Provide the (x, y) coordinate of the cell's center where the given text is located.  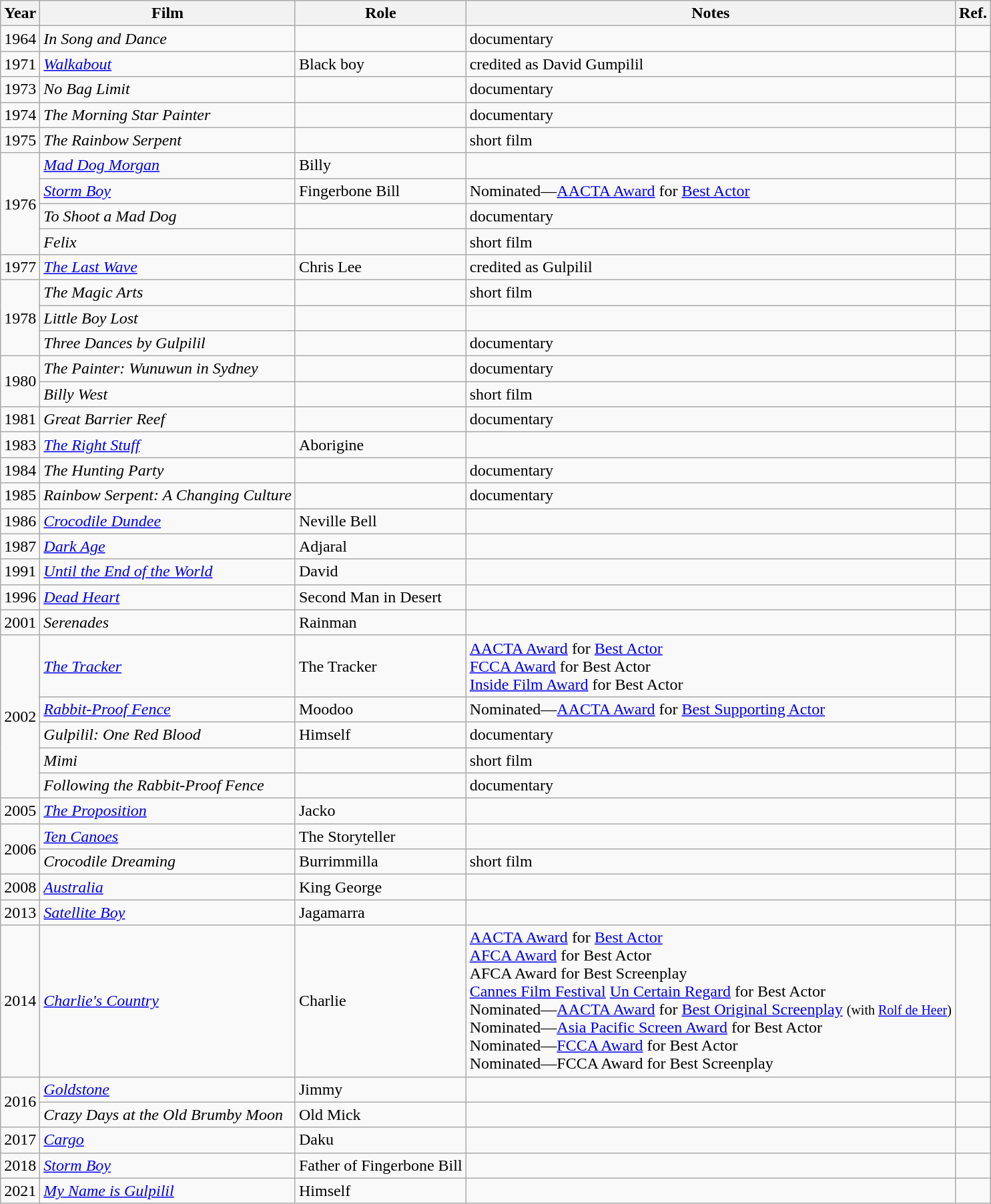
2016 (20, 1102)
2005 (20, 811)
Crocodile Dreaming (168, 862)
1983 (20, 445)
Second Man in Desert (380, 597)
1985 (20, 496)
1973 (20, 89)
Dark Age (168, 546)
1984 (20, 470)
Charlie (380, 1001)
Burrimmilla (380, 862)
Neville Bell (380, 521)
2021 (20, 1191)
1971 (20, 64)
2017 (20, 1140)
1976 (20, 203)
Aborigine (380, 445)
Ten Canoes (168, 836)
Chris Lee (380, 267)
1986 (20, 521)
1978 (20, 318)
King George (380, 887)
My Name is Gulpilil (168, 1191)
Fingerbone Bill (380, 191)
1980 (20, 382)
Notes (710, 13)
Moodoo (380, 709)
1991 (20, 572)
Jacko (380, 811)
Dead Heart (168, 597)
The Painter: Wunuwun in Sydney (168, 369)
Walkabout (168, 64)
2008 (20, 887)
Rabbit-Proof Fence (168, 709)
Black boy (380, 64)
The Proposition (168, 811)
The Last Wave (168, 267)
1981 (20, 420)
No Bag Limit (168, 89)
To Shoot a Mad Dog (168, 216)
Serenades (168, 622)
2002 (20, 716)
Goldstone (168, 1089)
Gulpilil: One Red Blood (168, 734)
credited as David Gumpilil (710, 64)
2018 (20, 1165)
Adjaral (380, 546)
1996 (20, 597)
The Morning Star Painter (168, 115)
Crazy Days at the Old Brumby Moon (168, 1115)
AACTA Award for Best ActorFCCA Award for Best ActorInside Film Award for Best Actor (710, 666)
Until the End of the World (168, 572)
Rainman (380, 622)
Crocodile Dundee (168, 521)
Felix (168, 241)
Mimi (168, 760)
1964 (20, 39)
In Song and Dance (168, 39)
Daku (380, 1140)
2013 (20, 913)
The Storyteller (380, 836)
Rainbow Serpent: A Changing Culture (168, 496)
1987 (20, 546)
Film (168, 13)
Cargo (168, 1140)
1975 (20, 140)
Little Boy Lost (168, 318)
Role (380, 13)
Mad Dog Morgan (168, 165)
Three Dances by Gulpilil (168, 344)
Year (20, 13)
Great Barrier Reef (168, 420)
Father of Fingerbone Bill (380, 1165)
Old Mick (380, 1115)
Charlie's Country (168, 1001)
Satellite Boy (168, 913)
The Magic Arts (168, 292)
Australia (168, 887)
The Rainbow Serpent (168, 140)
Nominated—AACTA Award for Best Supporting Actor (710, 709)
Billy (380, 165)
1974 (20, 115)
The Right Stuff (168, 445)
2001 (20, 622)
1977 (20, 267)
David (380, 572)
Jimmy (380, 1089)
Following the Rabbit-Proof Fence (168, 786)
2014 (20, 1001)
Billy West (168, 394)
Ref. (973, 13)
The Hunting Party (168, 470)
Jagamarra (380, 913)
2006 (20, 849)
Nominated—AACTA Award for Best Actor (710, 191)
credited as Gulpilil (710, 267)
